Identify which cell holds the provided text, then report its [x, y] central coordinate. 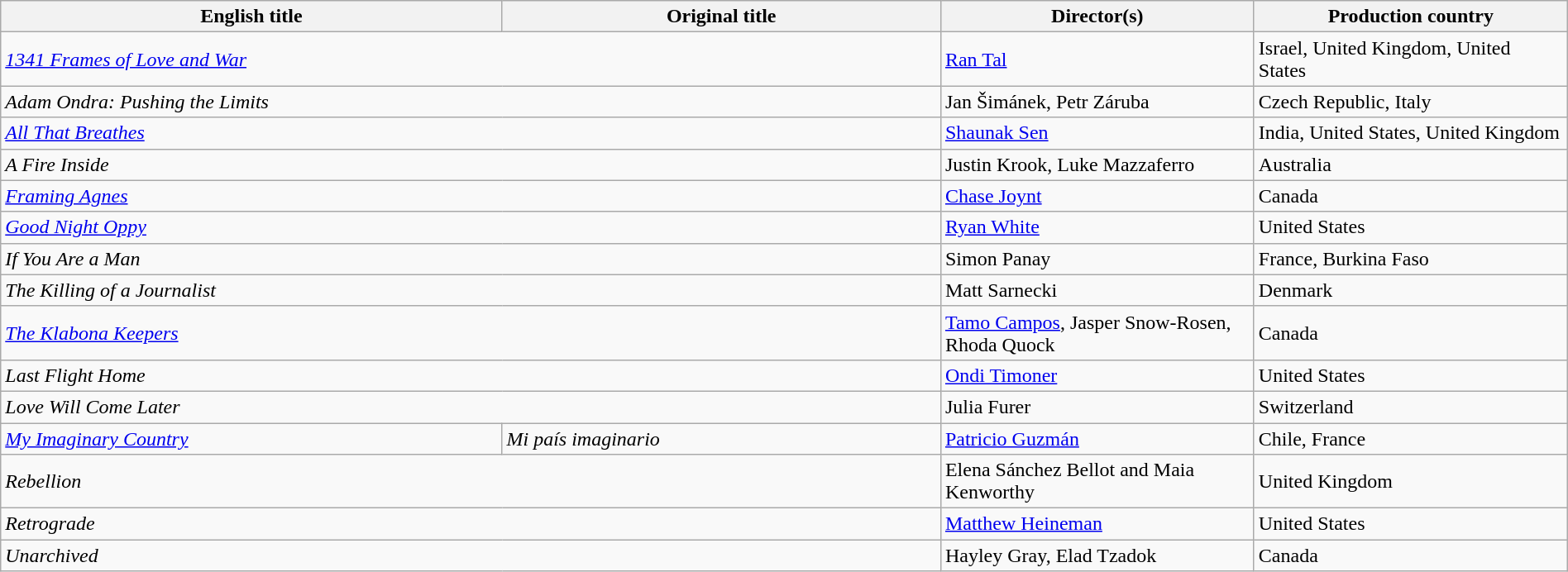
Rebellion [471, 481]
Patricio Guzmán [1097, 439]
The Klabona Keepers [471, 332]
Good Night Oppy [471, 227]
Shaunak Sen [1097, 133]
India, United States, United Kingdom [1411, 133]
Chile, France [1411, 439]
Adam Ondra: Pushing the Limits [471, 102]
English title [251, 17]
Last Flight Home [471, 375]
A Fire Inside [471, 164]
Matt Sarnecki [1097, 290]
Director(s) [1097, 17]
Israel, United Kingdom, United States [1411, 60]
Unarchived [471, 555]
All That Breathes [471, 133]
Original title [721, 17]
Jan Šimánek, Petr Záruba [1097, 102]
Tamo Campos, Jasper Snow-Rosen, Rhoda Quock [1097, 332]
Ondi Timoner [1097, 375]
Production country [1411, 17]
The Killing of a Journalist [471, 290]
Justin Krook, Luke Mazzaferro [1097, 164]
Czech Republic, Italy [1411, 102]
Simon Panay [1097, 259]
France, Burkina Faso [1411, 259]
Retrograde [471, 524]
Julia Furer [1097, 407]
Ryan White [1097, 227]
Elena Sánchez Bellot and Maia Kenworthy [1097, 481]
United Kingdom [1411, 481]
If You Are a Man [471, 259]
Denmark [1411, 290]
Australia [1411, 164]
1341 Frames of Love and War [471, 60]
Ran Tal [1097, 60]
Chase Joynt [1097, 196]
Matthew Heineman [1097, 524]
Mi país imaginario [721, 439]
Switzerland [1411, 407]
Framing Agnes [471, 196]
Love Will Come Later [471, 407]
Hayley Gray, Elad Tzadok [1097, 555]
My Imaginary Country [251, 439]
